From the cell containing the given text, extract its center point as [X, Y] coordinate. 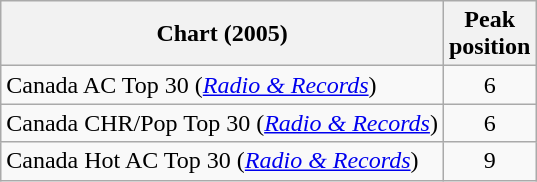
Canada Hot AC Top 30 (Radio & Records) [222, 161]
Chart (2005) [222, 34]
Canada CHR/Pop Top 30 (Radio & Records) [222, 123]
Peakposition [489, 34]
Canada AC Top 30 (Radio & Records) [222, 85]
9 [489, 161]
